Pinpoint the cell where the given text exists, returning its [x, y] midpoint coordinate. 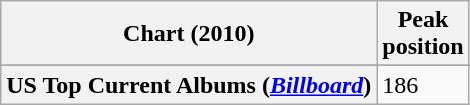
Chart (2010) [189, 34]
US Top Current Albums (Billboard) [189, 85]
Peakposition [423, 34]
186 [423, 85]
